Pinpoint the cell where the given text exists, returning its (X, Y) midpoint coordinate. 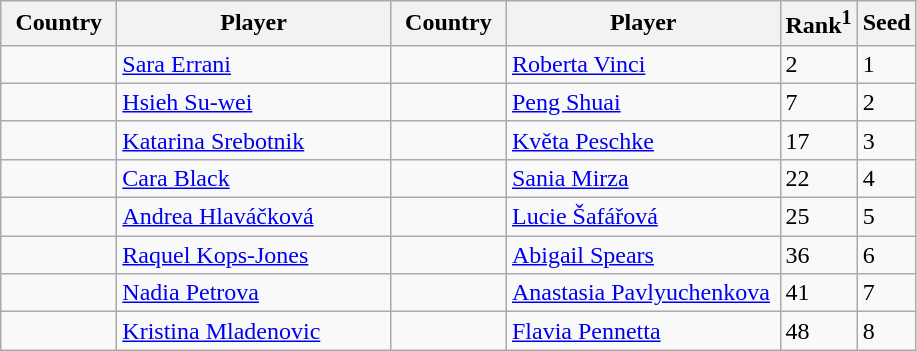
Peng Shuai (643, 102)
Kristina Mladenovic (254, 331)
41 (818, 293)
22 (818, 178)
Lucie Šafářová (643, 217)
17 (818, 140)
25 (818, 217)
Hsieh Su-wei (254, 102)
Abigail Spears (643, 255)
6 (886, 255)
Seed (886, 24)
8 (886, 331)
Flavia Pennetta (643, 331)
4 (886, 178)
48 (818, 331)
1 (886, 64)
Nadia Petrova (254, 293)
5 (886, 217)
Andrea Hlaváčková (254, 217)
Roberta Vinci (643, 64)
Rank1 (818, 24)
Katarina Srebotnik (254, 140)
Sara Errani (254, 64)
Cara Black (254, 178)
3 (886, 140)
Anastasia Pavlyuchenkova (643, 293)
Sania Mirza (643, 178)
36 (818, 255)
Květa Peschke (643, 140)
Raquel Kops-Jones (254, 255)
